Detect which cell encompasses the target text, then output its (X, Y) center coordinate. 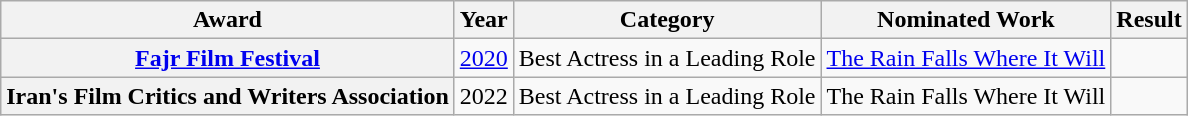
Category (667, 20)
2022 (484, 96)
Nominated Work (966, 20)
Award (228, 20)
Iran's Film Critics and Writers Association (228, 96)
Fajr Film Festival (228, 58)
Result (1149, 20)
2020 (484, 58)
Year (484, 20)
